Capture the cell that displays the provided text and extract its (X, Y) central coordinate. 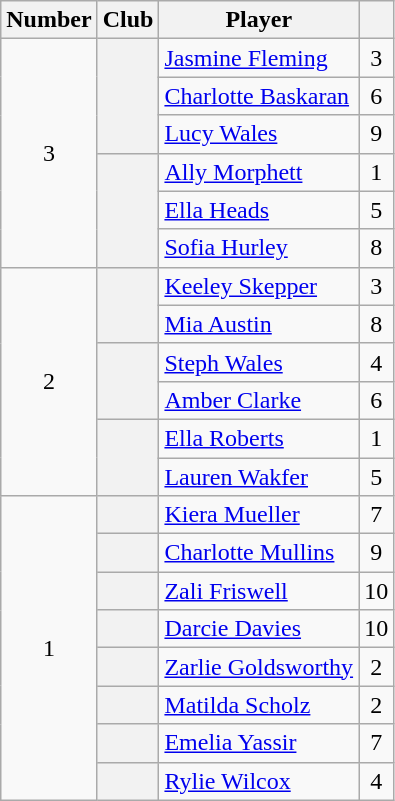
Mia Austin (259, 324)
Club (128, 20)
Zali Friswell (259, 591)
Charlotte Mullins (259, 553)
Steph Wales (259, 362)
Darcie Davies (259, 629)
Amber Clarke (259, 400)
Sofia Hurley (259, 248)
Zarlie Goldsworthy (259, 667)
Lucy Wales (259, 134)
Number (49, 20)
Ella Heads (259, 210)
Rylie Wilcox (259, 781)
Ella Roberts (259, 438)
Keeley Skepper (259, 286)
Lauren Wakfer (259, 477)
Emelia Yassir (259, 743)
Kiera Mueller (259, 515)
Jasmine Fleming (259, 58)
Charlotte Baskaran (259, 96)
Ally Morphett (259, 172)
Player (259, 20)
Matilda Scholz (259, 705)
